Detect which cell encompasses the target text, then output its [X, Y] center coordinate. 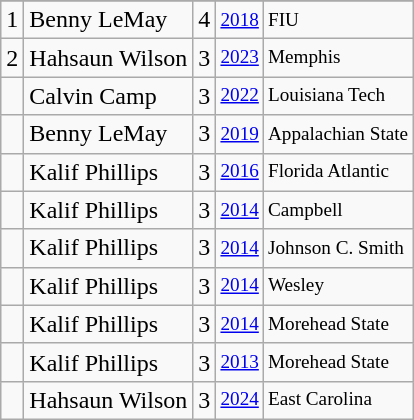
2023 [240, 58]
Wesley [338, 286]
Campbell [338, 210]
2013 [240, 362]
2024 [240, 400]
2019 [240, 134]
Memphis [338, 58]
Calvin Camp [108, 96]
Johnson C. Smith [338, 248]
Louisiana Tech [338, 96]
1 [12, 20]
East Carolina [338, 400]
2016 [240, 172]
Appalachian State [338, 134]
2 [12, 58]
2018 [240, 20]
4 [204, 20]
Florida Atlantic [338, 172]
FIU [338, 20]
2022 [240, 96]
